Locate the cell with the specified text and output its [x, y] center coordinate. 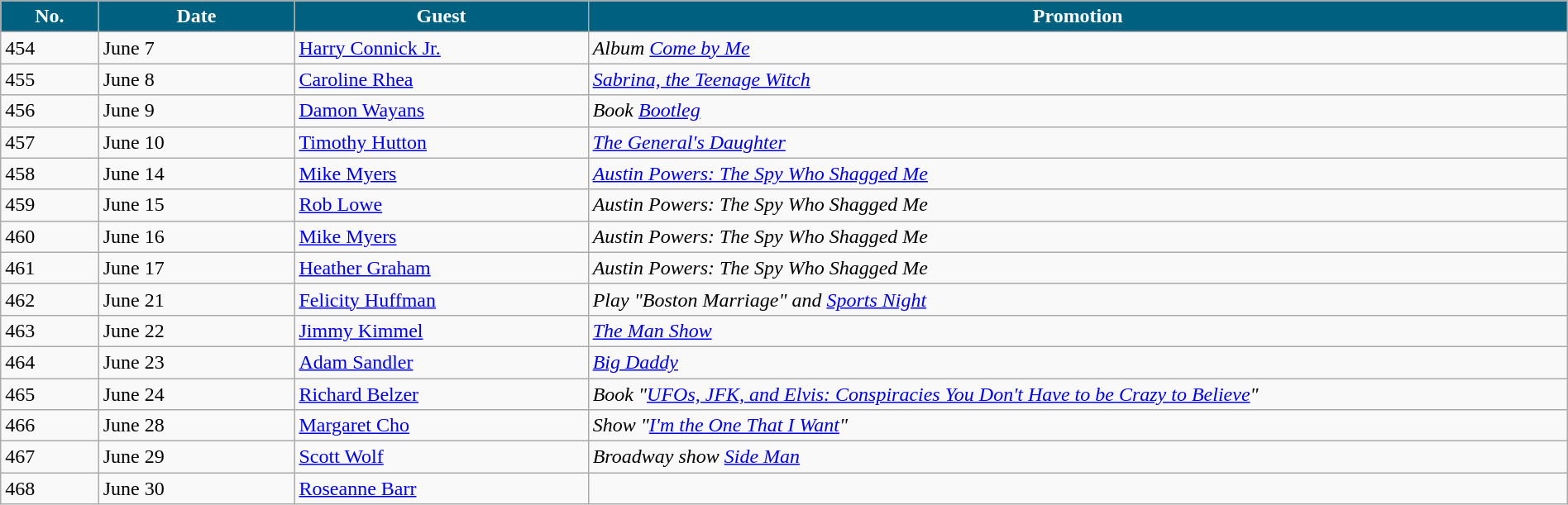
Show "I'm the One That I Want" [1078, 426]
Big Daddy [1078, 362]
Margaret Cho [442, 426]
Book "UFOs, JFK, and Elvis: Conspiracies You Don't Have to be Crazy to Believe" [1078, 394]
462 [50, 299]
466 [50, 426]
June 14 [197, 174]
Harry Connick Jr. [442, 48]
Scott Wolf [442, 457]
No. [50, 17]
June 16 [197, 236]
Rob Lowe [442, 205]
The General's Daughter [1078, 142]
Sabrina, the Teenage Witch [1078, 79]
459 [50, 205]
Richard Belzer [442, 394]
461 [50, 268]
Damon Wayans [442, 111]
Roseanne Barr [442, 488]
Timothy Hutton [442, 142]
June 23 [197, 362]
June 30 [197, 488]
Felicity Huffman [442, 299]
Adam Sandler [442, 362]
June 8 [197, 79]
454 [50, 48]
Caroline Rhea [442, 79]
467 [50, 457]
460 [50, 236]
464 [50, 362]
Date [197, 17]
June 21 [197, 299]
Broadway show Side Man [1078, 457]
468 [50, 488]
June 22 [197, 331]
June 7 [197, 48]
457 [50, 142]
June 15 [197, 205]
463 [50, 331]
Promotion [1078, 17]
Jimmy Kimmel [442, 331]
Book Bootleg [1078, 111]
June 9 [197, 111]
Heather Graham [442, 268]
June 29 [197, 457]
June 10 [197, 142]
Album Come by Me [1078, 48]
Play "Boston Marriage" and Sports Night [1078, 299]
June 24 [197, 394]
455 [50, 79]
456 [50, 111]
458 [50, 174]
June 17 [197, 268]
465 [50, 394]
June 28 [197, 426]
Guest [442, 17]
The Man Show [1078, 331]
